For the text-containing cell, return its midpoint in (x, y) coordinate format. 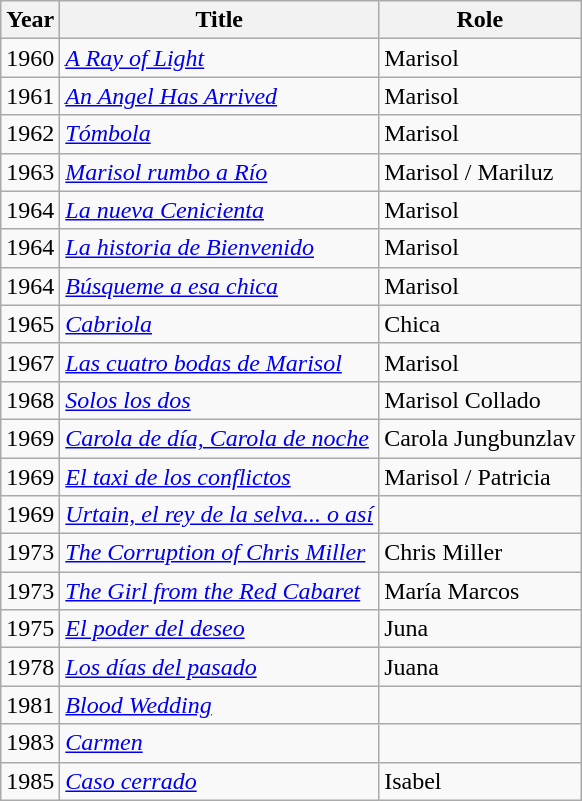
1961 (30, 96)
Role (480, 20)
Juana (480, 667)
1960 (30, 58)
Title (220, 20)
Caso cerrado (220, 781)
1985 (30, 781)
María Marcos (480, 591)
1983 (30, 743)
1981 (30, 705)
Urtain, el rey de la selva... o así (220, 515)
El poder del deseo (220, 629)
Marisol Collado (480, 400)
Marisol rumbo a Río (220, 172)
An Angel Has Arrived (220, 96)
1978 (30, 667)
El taxi de los conflictos (220, 477)
Tómbola (220, 134)
La historia de Bienvenido (220, 248)
1975 (30, 629)
1965 (30, 324)
Chica (480, 324)
Los días del pasado (220, 667)
A Ray of Light (220, 58)
Blood Wedding (220, 705)
Chris Miller (480, 553)
Marisol / Mariluz (480, 172)
The Girl from the Red Cabaret (220, 591)
Las cuatro bodas de Marisol (220, 362)
Year (30, 20)
Búsqueme a esa chica (220, 286)
La nueva Cenicienta (220, 210)
1962 (30, 134)
Cabriola (220, 324)
The Corruption of Chris Miller (220, 553)
1968 (30, 400)
1967 (30, 362)
Carola Jungbunzlav (480, 438)
Marisol / Patricia (480, 477)
Solos los dos (220, 400)
Juna (480, 629)
Isabel (480, 781)
Carmen (220, 743)
Carola de día, Carola de noche (220, 438)
1963 (30, 172)
